Find where the given text appears and provide that cell's center as [x, y] coordinate. 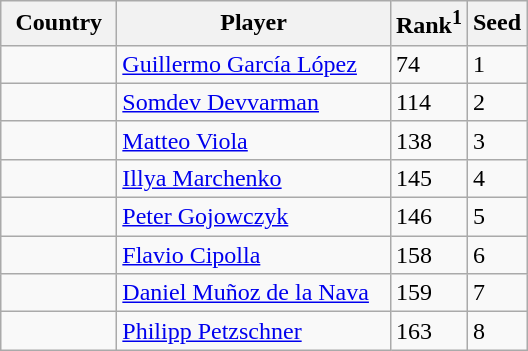
74 [428, 64]
5 [496, 217]
158 [428, 255]
Daniel Muñoz de la Nava [254, 293]
7 [496, 293]
Matteo Viola [254, 140]
159 [428, 293]
Somdev Devvarman [254, 102]
Flavio Cipolla [254, 255]
Country [59, 24]
Player [254, 24]
4 [496, 178]
Philipp Petzschner [254, 331]
3 [496, 140]
138 [428, 140]
Guillermo García López [254, 64]
8 [496, 331]
6 [496, 255]
Peter Gojowczyk [254, 217]
145 [428, 178]
163 [428, 331]
2 [496, 102]
1 [496, 64]
Seed [496, 24]
Rank1 [428, 24]
Illya Marchenko [254, 178]
114 [428, 102]
146 [428, 217]
